Capture the cell that displays the provided text and extract its (X, Y) central coordinate. 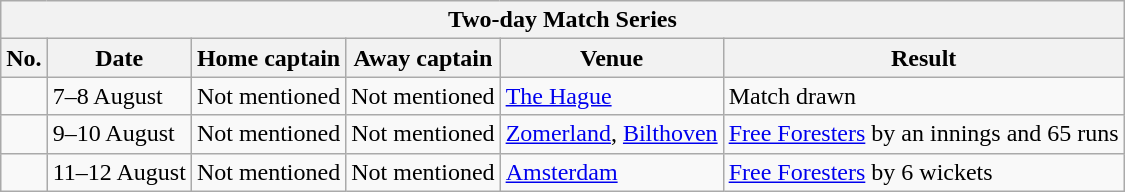
Home captain (268, 58)
No. (24, 58)
Two-day Match Series (562, 20)
Match drawn (924, 96)
Free Foresters by an innings and 65 runs (924, 134)
7–8 August (119, 96)
9–10 August (119, 134)
Away captain (423, 58)
Venue (612, 58)
Amsterdam (612, 172)
Zomerland, Bilthoven (612, 134)
Free Foresters by 6 wickets (924, 172)
11–12 August (119, 172)
The Hague (612, 96)
Date (119, 58)
Result (924, 58)
